Output the [x, y] coordinate of the center of the cell containing the given text.  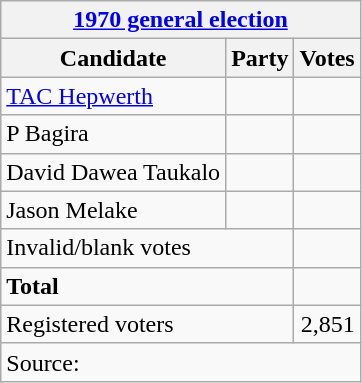
Candidate [114, 58]
Votes [327, 58]
Invalid/blank votes [148, 248]
David Dawea Taukalo [114, 172]
Party [260, 58]
2,851 [327, 324]
Total [148, 286]
TAC Hepwerth [114, 96]
Source: [180, 362]
P Bagira [114, 134]
Jason Melake [114, 210]
Registered voters [148, 324]
1970 general election [180, 20]
